Determine the (X, Y) coordinate at the center of the cell enclosing the given text.  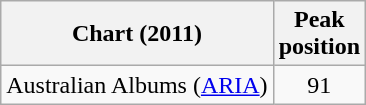
Australian Albums (ARIA) (137, 85)
Chart (2011) (137, 34)
91 (319, 85)
Peakposition (319, 34)
